Find where the given text appears and provide that cell's center as (x, y) coordinate. 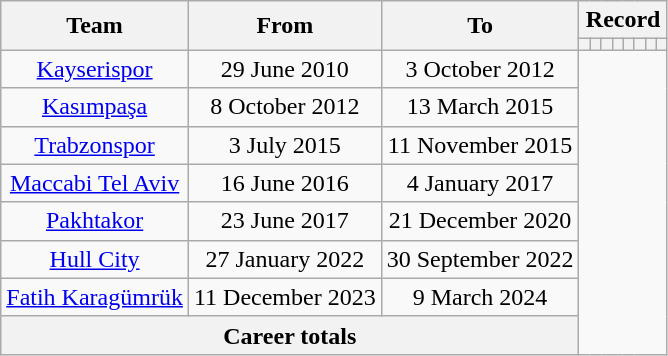
13 March 2015 (480, 107)
To (480, 26)
Hull City (95, 259)
11 December 2023 (284, 297)
29 June 2010 (284, 69)
Kasımpaşa (95, 107)
23 June 2017 (284, 221)
30 September 2022 (480, 259)
From (284, 26)
Fatih Karagümrük (95, 297)
4 January 2017 (480, 183)
21 December 2020 (480, 221)
Kayserispor (95, 69)
Maccabi Tel Aviv (95, 183)
Trabzonspor (95, 145)
16 June 2016 (284, 183)
3 July 2015 (284, 145)
27 January 2022 (284, 259)
Record (623, 20)
Pakhtakor (95, 221)
Team (95, 26)
3 October 2012 (480, 69)
8 October 2012 (284, 107)
9 March 2024 (480, 297)
Career totals (290, 335)
11 November 2015 (480, 145)
